For the text-containing cell, return its midpoint in (x, y) coordinate format. 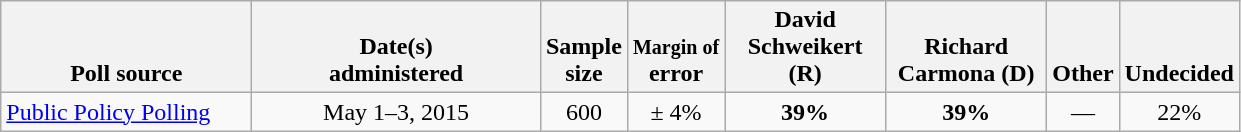
Poll source (126, 47)
600 (584, 112)
RichardCarmona (D) (966, 47)
22% (1179, 112)
Date(s)administered (396, 47)
DavidSchweikert (R) (806, 47)
May 1–3, 2015 (396, 112)
Public Policy Polling (126, 112)
± 4% (676, 112)
Undecided (1179, 47)
Samplesize (584, 47)
Other (1083, 47)
Margin oferror (676, 47)
— (1083, 112)
